From the cell containing the given text, extract its center point as (x, y) coordinate. 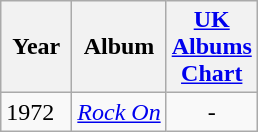
1972 (36, 112)
UK Albums Chart (212, 47)
Rock On (119, 112)
Year (36, 47)
- (212, 112)
Album (119, 47)
